Locate the cell with the specified text and output its [X, Y] center coordinate. 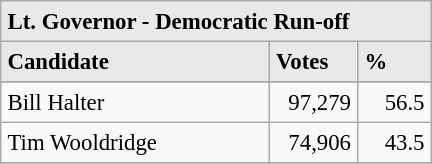
Votes [313, 61]
Bill Halter [135, 102]
97,279 [313, 102]
% [395, 61]
Lt. Governor - Democratic Run-off [216, 21]
43.5 [395, 142]
56.5 [395, 102]
Candidate [135, 61]
Tim Wooldridge [135, 142]
74,906 [313, 142]
